From the cell containing the given text, extract its center point as (x, y) coordinate. 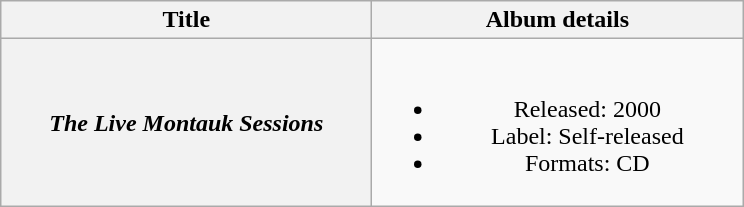
Title (186, 20)
The Live Montauk Sessions (186, 122)
Album details (558, 20)
Released: 2000Label: Self-releasedFormats: CD (558, 122)
